Return (x, y) of the center of cell containing provided text 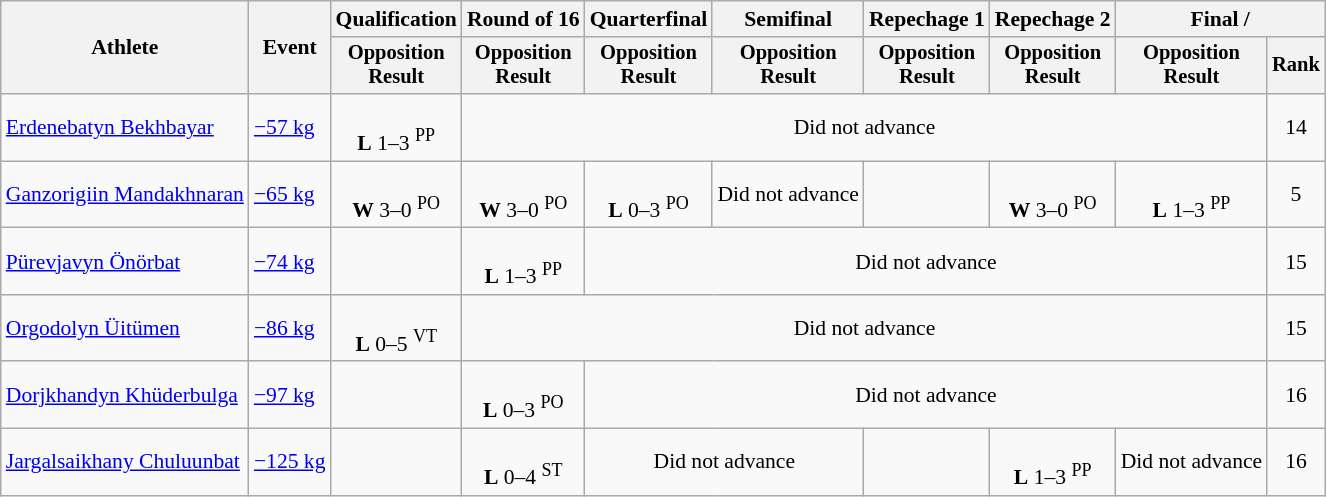
−125 kg (290, 462)
Final / (1220, 19)
L 0–4 ST (524, 462)
−97 kg (290, 396)
Erdenebatyn Bekhbayar (125, 128)
Athlete (125, 48)
Ganzorigiin Mandakhnaran (125, 194)
Qualification (396, 19)
Event (290, 48)
Dorjkhandyn Khüderbulga (125, 396)
Round of 16 (524, 19)
Semifinal (788, 19)
14 (1296, 128)
Repechage 2 (1053, 19)
Pürevjavyn Önörbat (125, 262)
5 (1296, 194)
Orgodolyn Üitümen (125, 328)
Repechage 1 (927, 19)
Jargalsaikhany Chuluunbat (125, 462)
Rank (1296, 66)
−57 kg (290, 128)
L 0–5 VT (396, 328)
Quarterfinal (649, 19)
−86 kg (290, 328)
−65 kg (290, 194)
−74 kg (290, 262)
